Extract the (x, y) coordinate from the center of the cell holding the provided text.  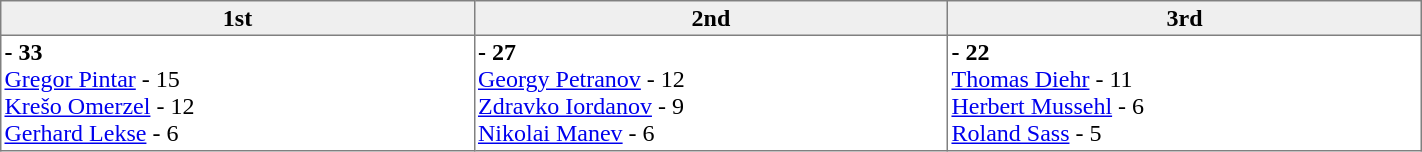
- 27Georgy Petranov - 12Zdravko Iordanov - 9Nikolai Manev - 6 (710, 93)
- 33Gregor Pintar - 15Krešo Omerzel - 12Gerhard Lekse - 6 (238, 93)
2nd (710, 18)
- 22Thomas Diehr - 11Herbert Mussehl - 6Roland Sass - 5 (1185, 93)
1st (238, 18)
3rd (1185, 18)
